Scan for the cell matching the given text and deliver its [X, Y] coordinate at center. 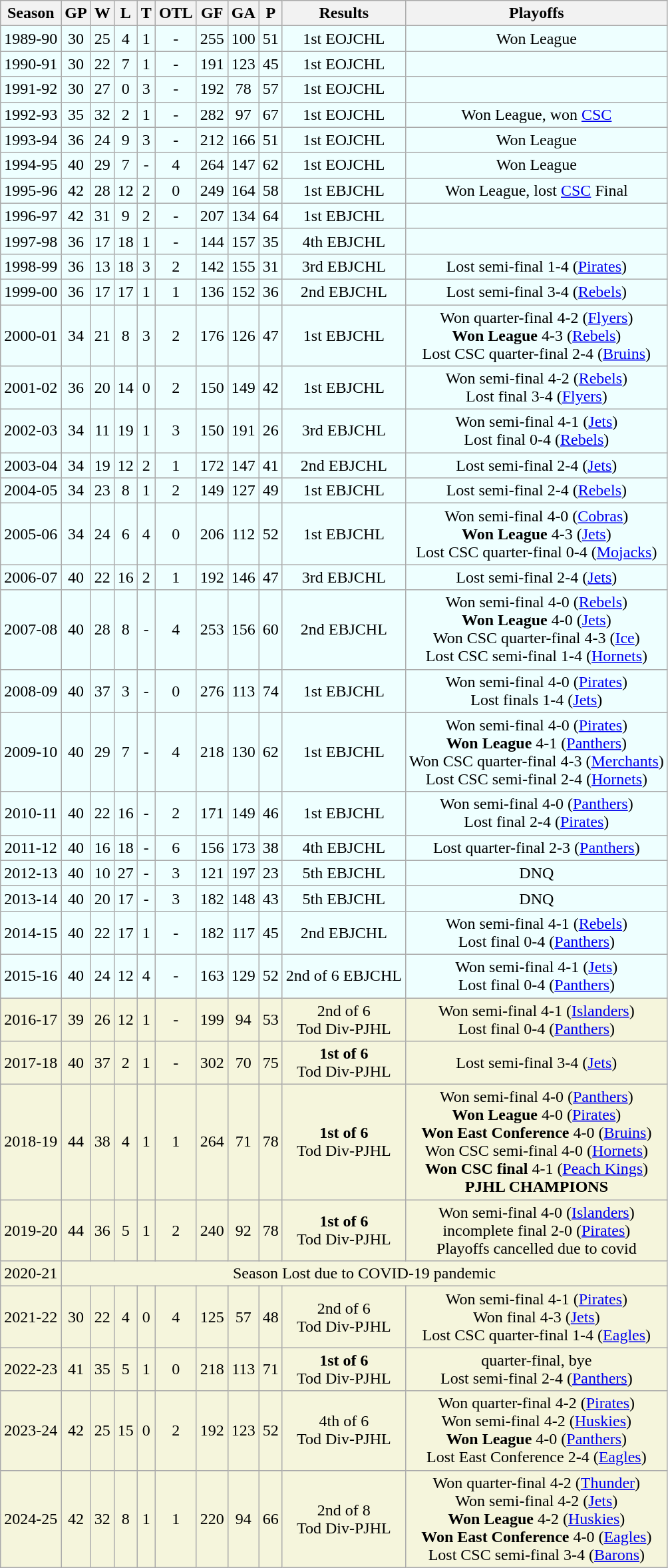
58 [270, 190]
2016-17 [31, 1019]
53 [270, 1019]
Season [31, 13]
129 [244, 976]
Season Lost due to COVID-19 pandemic [365, 1274]
142 [212, 266]
Playoffs [536, 13]
2022-23 [31, 1369]
1997-98 [31, 241]
1994-95 [31, 165]
Won semi-final 4-0 (Pirates)Won League 4-1 (Panthers)Won CSC quarter-final 4-3 (Merchants)Lost CSC semi-final 2-4 (Hornets) [536, 752]
249 [212, 190]
2nd of 6 EBJCHL [343, 976]
1993-94 [31, 140]
11 [102, 431]
W [102, 13]
2004-05 [31, 491]
Won quarter-final 4-2 (Thunder)Won semi-final 4-2 (Jets)Won League 4-2 (Huskies)Won East Conference 4-0 (Eagles)Lost CSC semi-final 3-4 (Barons) [536, 1519]
1995-96 [31, 190]
2011-12 [31, 848]
1990-91 [31, 64]
Won semi-final 4-0 (Pirates)Lost finals 1-4 (Jets) [536, 691]
75 [270, 1063]
117 [244, 932]
Won semi-final 4-1 (Jets)Lost final 0-4 (Panthers) [536, 976]
21 [102, 336]
212 [212, 140]
48 [270, 1317]
125 [212, 1317]
282 [212, 115]
2020-21 [31, 1274]
302 [212, 1063]
2015-16 [31, 976]
Lost semi-final 1-4 (Pirates) [536, 266]
Won League, won CSC [536, 115]
2002-03 [31, 431]
207 [212, 216]
148 [244, 898]
49 [270, 491]
2005-06 [31, 534]
97 [244, 115]
Won semi-final 4-2 (Rebels)Lost final 3-4 (Flyers) [536, 388]
Results [343, 13]
253 [212, 630]
220 [212, 1519]
163 [212, 976]
Won quarter-final 4-2 (Pirates)Won semi-final 4-2 (Huskies)Won League 4-0 (Panthers)Lost East Conference 2-4 (Eagles) [536, 1430]
1998-99 [31, 266]
2023-24 [31, 1430]
Won quarter-final 4-2 (Flyers)Won League 4-3 (Rebels)Lost CSC quarter-final 2-4 (Bruins) [536, 336]
Won semi-final 4-1 (Pirates)Won final 4-3 (Jets)Lost CSC quarter-final 1-4 (Eagles) [536, 1317]
2013-14 [31, 898]
Won League, lost CSC Final [536, 190]
2007-08 [31, 630]
126 [244, 336]
2024-25 [31, 1519]
2nd of 8 Tod Div-PJHL [343, 1519]
66 [270, 1519]
127 [244, 491]
173 [244, 848]
4th of 6 Tod Div-PJHL [343, 1430]
OTL [176, 13]
GP [76, 13]
P [270, 13]
2019-20 [31, 1230]
166 [244, 140]
GA [244, 13]
2001-02 [31, 388]
255 [212, 39]
Lost quarter-final 2-3 (Panthers) [536, 848]
134 [244, 216]
2006-07 [31, 577]
146 [244, 577]
197 [244, 873]
157 [244, 241]
199 [212, 1019]
1999-00 [31, 292]
Lost semi-final 3-4 (Rebels) [536, 292]
2009-10 [31, 752]
Lost semi-final 2-4 (Rebels) [536, 491]
67 [270, 115]
2000-01 [31, 336]
GF [212, 13]
Won semi-final 4-1 (Islanders)Lost final 0-4 (Panthers) [536, 1019]
T [146, 13]
172 [212, 465]
206 [212, 534]
15 [125, 1430]
2014-15 [31, 932]
43 [270, 898]
60 [270, 630]
130 [244, 752]
155 [244, 266]
1989-90 [31, 39]
74 [270, 691]
276 [212, 691]
14 [125, 388]
Won semi-final 4-1 (Jets)Lost final 0-4 (Rebels) [536, 431]
2021-22 [31, 1317]
2017-18 [31, 1063]
1996-97 [31, 216]
quarter-final, byeLost semi-final 2-4 (Panthers) [536, 1369]
2010-11 [31, 814]
171 [212, 814]
Won semi-final 4-0 (Islanders)incomplete final 2-0 (Pirates) Playoffs cancelled due to covid [536, 1230]
10 [102, 873]
2008-09 [31, 691]
2012-13 [31, 873]
Won semi-final 4-0 (Rebels)Won League 4-0 (Jets)Won CSC quarter-final 4-3 (Ice)Lost CSC semi-final 1-4 (Hornets) [536, 630]
100 [244, 39]
Won semi-final 4-0 (Panthers)Lost final 2-4 (Pirates) [536, 814]
Won semi-final 4-1 (Rebels)Lost final 0-4 (Panthers) [536, 932]
Lost semi-final 3-4 (Jets) [536, 1063]
152 [244, 292]
1991-92 [31, 89]
144 [212, 241]
112 [244, 534]
92 [244, 1230]
136 [212, 292]
176 [212, 336]
13 [102, 266]
46 [270, 814]
Won semi-final 4-0 (Cobras)Won League 4-3 (Jets)Lost CSC quarter-final 0-4 (Mojacks) [536, 534]
121 [212, 873]
2018-19 [31, 1143]
L [125, 13]
164 [244, 190]
1992-93 [31, 115]
2003-04 [31, 465]
39 [76, 1019]
240 [212, 1230]
64 [270, 216]
70 [244, 1063]
